Extract the [x, y] coordinate from the center of the cell holding the provided text.  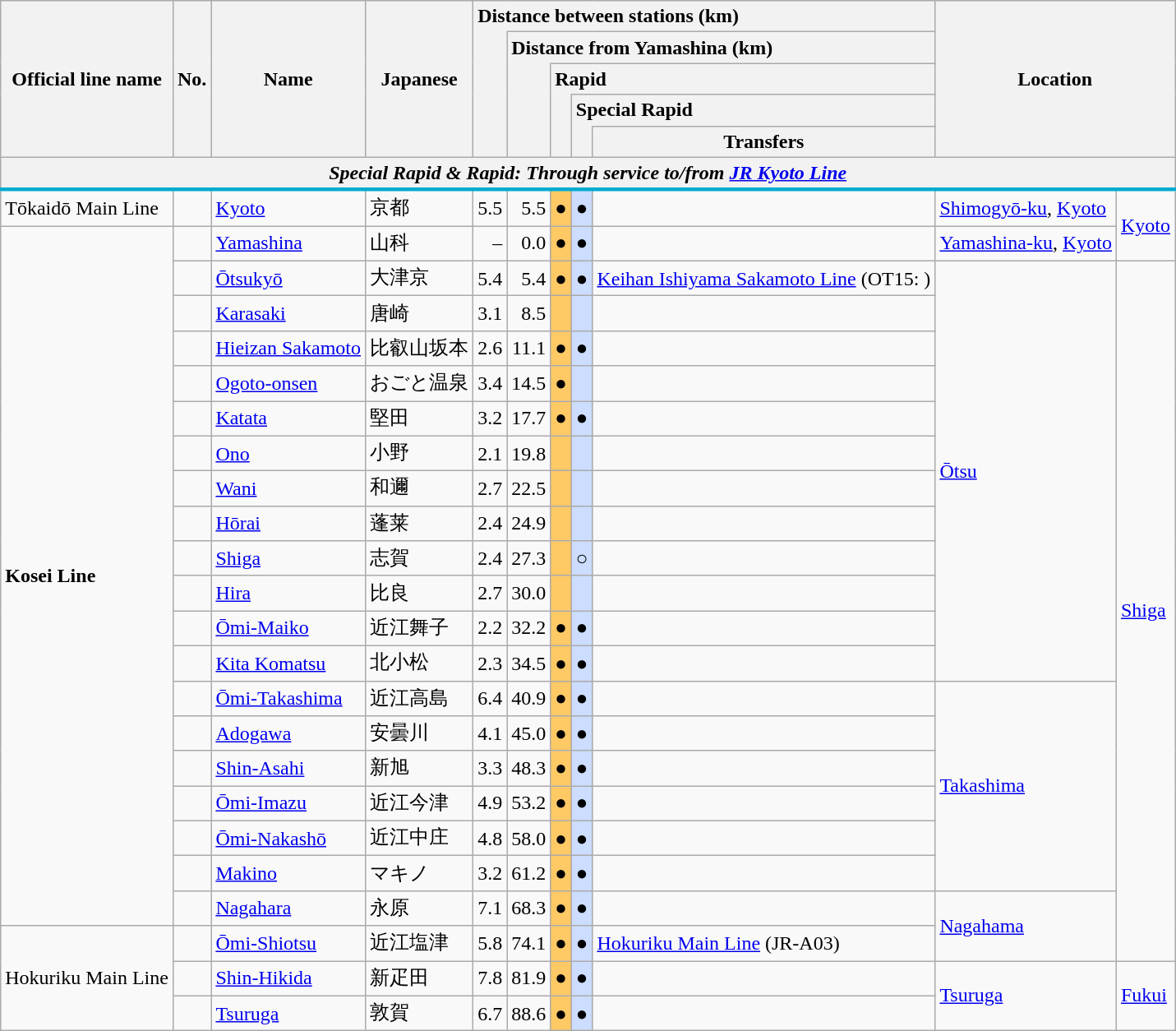
Nagahama [1026, 926]
Special Rapid [753, 110]
Hokuriku Main Line (JR-A03) [764, 944]
Tōkaidō Main Line [87, 208]
53.2 [529, 804]
Wani [288, 488]
61.2 [529, 873]
北小松 [419, 663]
88.6 [529, 1013]
40.9 [529, 699]
マキノ [419, 873]
Kosei Line [87, 576]
45.0 [529, 733]
Ogoto-onsen [288, 383]
Special Rapid & Rapid: Through service to/from JR Kyoto Line [588, 173]
74.1 [529, 944]
Ono [288, 454]
近江今津 [419, 804]
4.8 [490, 839]
Distance between stations (km) [704, 16]
Shin-Asahi [288, 768]
Distance from Yamashina (km) [722, 48]
14.5 [529, 383]
永原 [419, 908]
7.1 [490, 908]
11.1 [529, 349]
Rapid [743, 79]
Makino [288, 873]
Yamashina-ku, Kyoto [1026, 243]
27.3 [529, 559]
Yamashina [288, 243]
近江高島 [419, 699]
4.1 [490, 733]
Hira [288, 594]
安曇川 [419, 733]
Keihan Ishiyama Sakamoto Line (OT15: ) [764, 278]
Ōmi-Imazu [288, 804]
2.3 [490, 663]
近江舞子 [419, 628]
比叡山坂本 [419, 349]
Official line name [87, 79]
和邇 [419, 488]
24.9 [529, 523]
17.7 [529, 419]
2.2 [490, 628]
3.3 [490, 768]
Ōtsukyō [288, 278]
大津京 [419, 278]
2.6 [490, 349]
Katata [288, 419]
No. [191, 79]
Kita Komatsu [288, 663]
Hōrai [288, 523]
Location [1055, 79]
Ōtsu [1026, 470]
6.4 [490, 699]
Karasaki [288, 314]
6.7 [490, 1013]
新疋田 [419, 978]
Nagahara [288, 908]
京都 [419, 208]
81.9 [529, 978]
4.9 [490, 804]
Name [288, 79]
Transfers [764, 141]
48.3 [529, 768]
58.0 [529, 839]
比良 [419, 594]
68.3 [529, 908]
Japanese [419, 79]
Shimogyō-ku, Kyoto [1026, 208]
3.4 [490, 383]
小野 [419, 454]
– [490, 243]
3.1 [490, 314]
Ōmi-Maiko [288, 628]
志賀 [419, 559]
Takashima [1026, 786]
○ [582, 559]
34.5 [529, 663]
近江中庄 [419, 839]
新旭 [419, 768]
Ōmi-Shiotsu [288, 944]
堅田 [419, 419]
近江塩津 [419, 944]
0.0 [529, 243]
Ōmi-Takashima [288, 699]
Adogawa [288, 733]
唐崎 [419, 314]
30.0 [529, 594]
5.8 [490, 944]
32.2 [529, 628]
敦賀 [419, 1013]
Hokuriku Main Line [87, 978]
蓬莱 [419, 523]
Hieizan Sakamoto [288, 349]
Shin-Hikida [288, 978]
2.1 [490, 454]
22.5 [529, 488]
Fukui [1146, 995]
山科 [419, 243]
8.5 [529, 314]
Ōmi-Nakashō [288, 839]
7.8 [490, 978]
19.8 [529, 454]
おごと温泉 [419, 383]
